Return (x, y) of the center of cell containing provided text 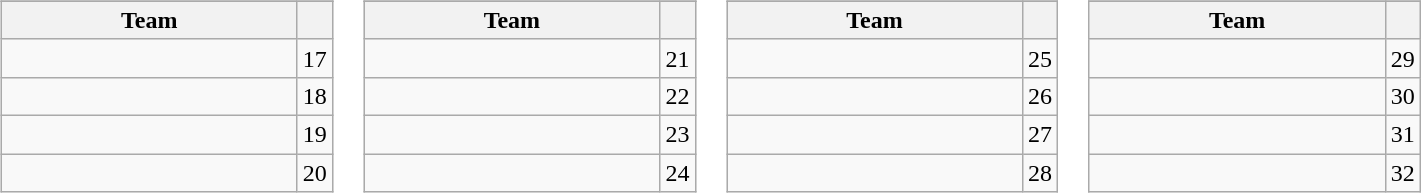
23 (678, 134)
28 (1040, 173)
25 (1040, 58)
24 (678, 173)
20 (314, 173)
29 (1402, 58)
17 (314, 58)
19 (314, 134)
26 (1040, 96)
21 (678, 58)
27 (1040, 134)
18 (314, 96)
30 (1402, 96)
22 (678, 96)
31 (1402, 134)
32 (1402, 173)
